Extract the [x, y] coordinate from the center of the cell holding the provided text.  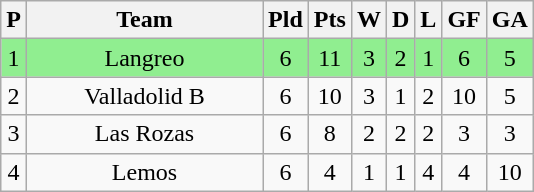
Pts [330, 20]
P [14, 20]
L [428, 20]
Langreo [144, 58]
W [368, 20]
8 [330, 134]
D [400, 20]
GA [510, 20]
11 [330, 58]
GF [464, 20]
Team [144, 20]
Las Rozas [144, 134]
Lemos [144, 172]
Valladolid B [144, 96]
Pld [286, 20]
